Detect which cell encompasses the target text, then output its [x, y] center coordinate. 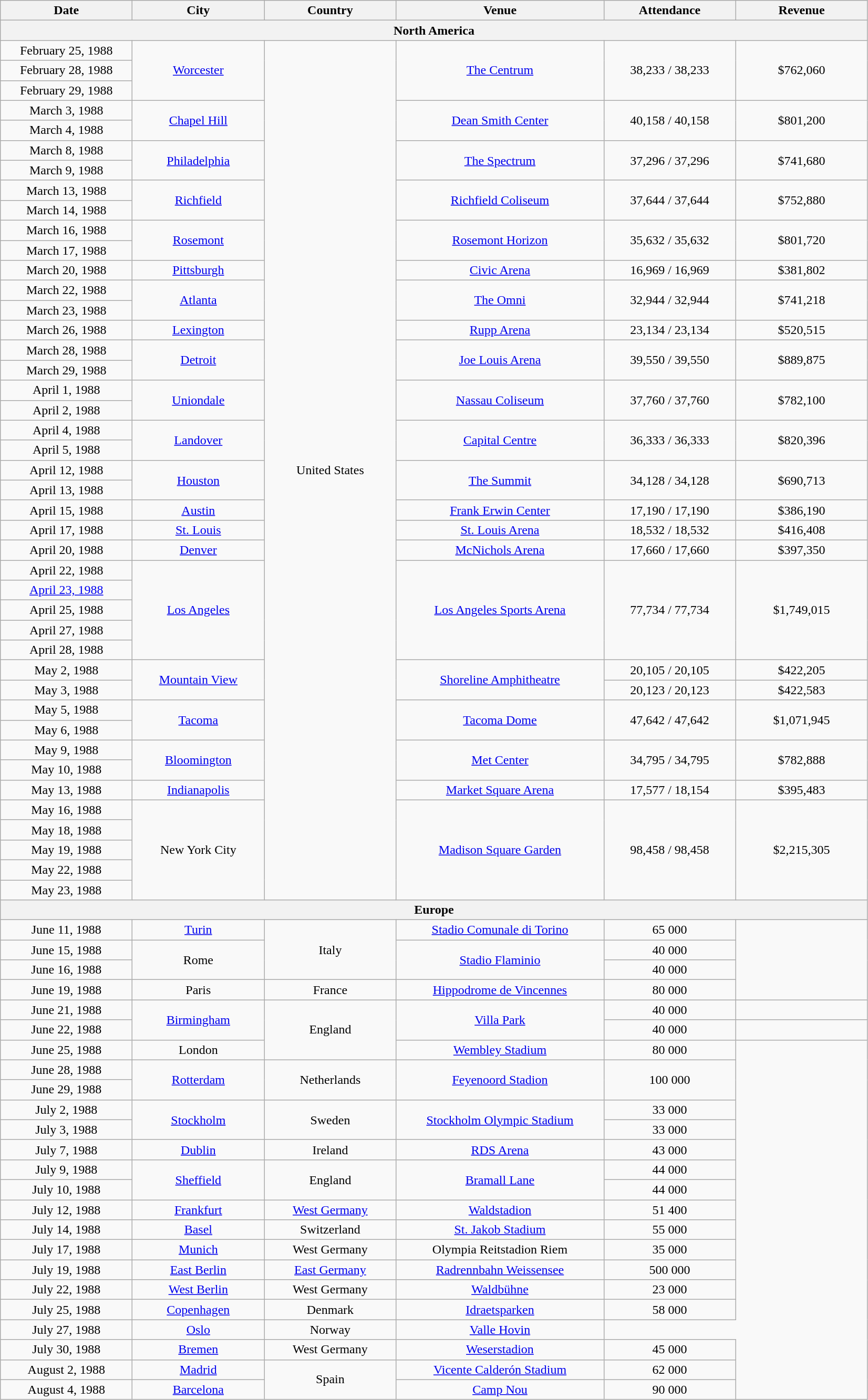
Met Center [500, 760]
35 000 [669, 1250]
17,577 / 18,154 [669, 790]
$741,680 [802, 160]
17,190 / 17,190 [669, 510]
March 13, 1988 [66, 190]
May 19, 1988 [66, 850]
17,660 / 17,660 [669, 550]
$2,215,305 [802, 850]
March 29, 1988 [66, 370]
45 000 [669, 1350]
United States [330, 471]
Denmark [330, 1310]
July 2, 1988 [66, 1110]
Valle Hovin [500, 1330]
36,333 / 36,333 [669, 440]
Attendance [669, 11]
77,734 / 77,734 [669, 610]
July 30, 1988 [66, 1350]
February 28, 1988 [66, 70]
July 9, 1988 [66, 1169]
65 000 [669, 930]
March 23, 1988 [66, 310]
April 17, 1988 [66, 530]
Capital Centre [500, 440]
23,134 / 23,134 [669, 330]
West Berlin [199, 1290]
June 11, 1988 [66, 930]
Frankfurt [199, 1209]
Ireland [330, 1150]
$752,880 [802, 200]
43 000 [669, 1150]
April 12, 1988 [66, 470]
May 23, 1988 [66, 890]
$801,200 [802, 120]
40,158 / 40,158 [669, 120]
Bramall Lane [500, 1179]
16,969 / 16,969 [669, 270]
Copenhagen [199, 1310]
March 3, 1988 [66, 110]
March 28, 1988 [66, 350]
North America [434, 30]
Country [330, 11]
37,760 / 37,760 [669, 400]
The Omni [500, 300]
Market Square Arena [500, 790]
58 000 [669, 1310]
St. Louis [199, 530]
Hippodrome de Vincennes [500, 990]
August 2, 1988 [66, 1370]
March 9, 1988 [66, 170]
Birmingham [199, 1020]
$381,802 [802, 270]
June 19, 1988 [66, 990]
$1,749,015 [802, 610]
April 1, 1988 [66, 390]
Weserstadion [500, 1350]
June 22, 1988 [66, 1030]
Waldstadion [500, 1209]
Camp Nou [500, 1389]
McNichols Arena [500, 550]
May 5, 1988 [66, 710]
Turin [199, 930]
$1,071,945 [802, 720]
May 13, 1988 [66, 790]
Landover [199, 440]
34,128 / 34,128 [669, 480]
$820,396 [802, 440]
August 4, 1988 [66, 1389]
90 000 [669, 1389]
April 25, 1988 [66, 610]
Stockholm [199, 1120]
March 22, 1988 [66, 290]
Spain [330, 1380]
May 22, 1988 [66, 870]
37,296 / 37,296 [669, 160]
Paris [199, 990]
Houston [199, 480]
April 4, 1988 [66, 430]
July 17, 1988 [66, 1250]
100 000 [669, 1080]
June 15, 1988 [66, 950]
$801,720 [802, 240]
Shoreline Amphitheatre [500, 680]
May 3, 1988 [66, 690]
Sheffield [199, 1179]
April 20, 1988 [66, 550]
Detroit [199, 360]
July 7, 1988 [66, 1150]
St. Jakob Stadium [500, 1230]
May 10, 1988 [66, 770]
Netherlands [330, 1080]
April 28, 1988 [66, 650]
Rome [199, 960]
May 2, 1988 [66, 670]
The Spectrum [500, 160]
May 18, 1988 [66, 830]
June 21, 1988 [66, 1010]
Venue [500, 11]
March 17, 1988 [66, 250]
Richfield Coliseum [500, 200]
34,795 / 34,795 [669, 760]
Atlanta [199, 300]
Olympia Reitstadion Riem [500, 1250]
98,458 / 98,458 [669, 850]
20,105 / 20,105 [669, 670]
Rupp Arena [500, 330]
City [199, 11]
62 000 [669, 1370]
$395,483 [802, 790]
$520,515 [802, 330]
Austin [199, 510]
Richfield [199, 200]
May 16, 1988 [66, 810]
Madrid [199, 1370]
RDS Arena [500, 1150]
$690,713 [802, 480]
March 14, 1988 [66, 210]
Rosemont [199, 240]
Frank Erwin Center [500, 510]
April 5, 1988 [66, 450]
June 28, 1988 [66, 1070]
20,123 / 20,123 [669, 690]
France [330, 990]
32,944 / 32,944 [669, 300]
Philadelphia [199, 160]
Bremen [199, 1350]
March 8, 1988 [66, 150]
June 29, 1988 [66, 1090]
Pittsburgh [199, 270]
Stadio Comunale di Torino [500, 930]
23 000 [669, 1290]
July 3, 1988 [66, 1130]
Tacoma [199, 720]
Europe [434, 910]
May 6, 1988 [66, 730]
Denver [199, 550]
$782,100 [802, 400]
Barcelona [199, 1389]
Mountain View [199, 680]
Tacoma Dome [500, 720]
47,642 / 47,642 [669, 720]
July 22, 1988 [66, 1290]
35,632 / 35,632 [669, 240]
$762,060 [802, 70]
April 13, 1988 [66, 490]
$741,218 [802, 300]
April 15, 1988 [66, 510]
Feyenoord Stadion [500, 1080]
February 29, 1988 [66, 90]
Stockholm Olympic Stadium [500, 1120]
Revenue [802, 11]
April 22, 1988 [66, 570]
Sweden [330, 1120]
Rosemont Horizon [500, 240]
Chapel Hill [199, 120]
London [199, 1050]
Idraetsparken [500, 1310]
July 12, 1988 [66, 1209]
37,644 / 37,644 [669, 200]
Stadio Flaminio [500, 960]
April 27, 1988 [66, 630]
Oslo [199, 1330]
Date [66, 11]
$397,350 [802, 550]
Lexington [199, 330]
July 19, 1988 [66, 1270]
Bloomington [199, 760]
July 14, 1988 [66, 1230]
Dean Smith Center [500, 120]
July 10, 1988 [66, 1189]
Switzerland [330, 1230]
March 16, 1988 [66, 230]
Vicente Calderón Stadium [500, 1370]
March 20, 1988 [66, 270]
Joe Louis Arena [500, 360]
May 9, 1988 [66, 750]
Los Angeles [199, 610]
51 400 [669, 1209]
$422,205 [802, 670]
Radrennbahn Weissensee [500, 1270]
18,532 / 18,532 [669, 530]
Basel [199, 1230]
Waldbühne [500, 1290]
Uniondale [199, 400]
Wembley Stadium [500, 1050]
$416,408 [802, 530]
St. Louis Arena [500, 530]
February 25, 1988 [66, 50]
38,233 / 38,233 [669, 70]
New York City [199, 850]
April 23, 1988 [66, 590]
Villa Park [500, 1020]
July 27, 1988 [66, 1330]
Los Angeles Sports Arena [500, 610]
June 16, 1988 [66, 970]
Rotterdam [199, 1080]
$422,583 [802, 690]
Norway [330, 1330]
June 25, 1988 [66, 1050]
$386,190 [802, 510]
39,550 / 39,550 [669, 360]
Civic Arena [500, 270]
April 2, 1988 [66, 410]
$782,888 [802, 760]
March 4, 1988 [66, 130]
July 25, 1988 [66, 1310]
$889,875 [802, 360]
The Summit [500, 480]
Italy [330, 950]
Dublin [199, 1150]
Worcester [199, 70]
Nassau Coliseum [500, 400]
East Berlin [199, 1270]
The Centrum [500, 70]
Indianapolis [199, 790]
Madison Square Garden [500, 850]
March 26, 1988 [66, 330]
55 000 [669, 1230]
East Germany [330, 1270]
500 000 [669, 1270]
Munich [199, 1250]
